Search for the cell housing the specified text and yield its [X, Y] center coordinate. 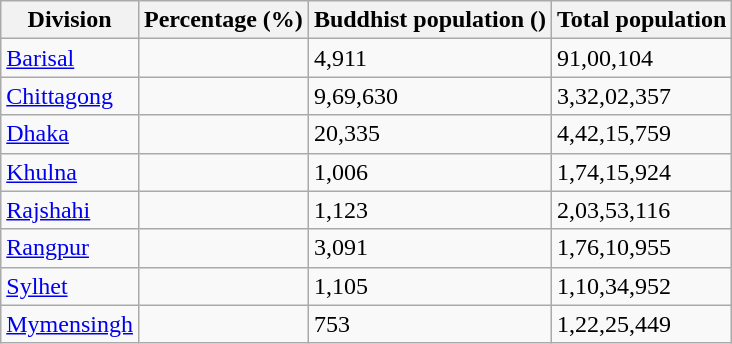
Barisal [70, 58]
Mymensingh [70, 324]
Chittagong [70, 96]
4,911 [430, 58]
1,76,10,955 [642, 248]
Division [70, 20]
3,091 [430, 248]
1,123 [430, 210]
1,22,25,449 [642, 324]
Rangpur [70, 248]
1,10,34,952 [642, 286]
91,00,104 [642, 58]
9,69,630 [430, 96]
Percentage (%) [223, 20]
Buddhist population () [430, 20]
Total population [642, 20]
20,335 [430, 134]
753 [430, 324]
Sylhet [70, 286]
3,32,02,357 [642, 96]
1,105 [430, 286]
Khulna [70, 172]
Rajshahi [70, 210]
1,006 [430, 172]
Dhaka [70, 134]
2,03,53,116 [642, 210]
1,74,15,924 [642, 172]
4,42,15,759 [642, 134]
